Pinpoint the cell where the given text exists, returning its [x, y] midpoint coordinate. 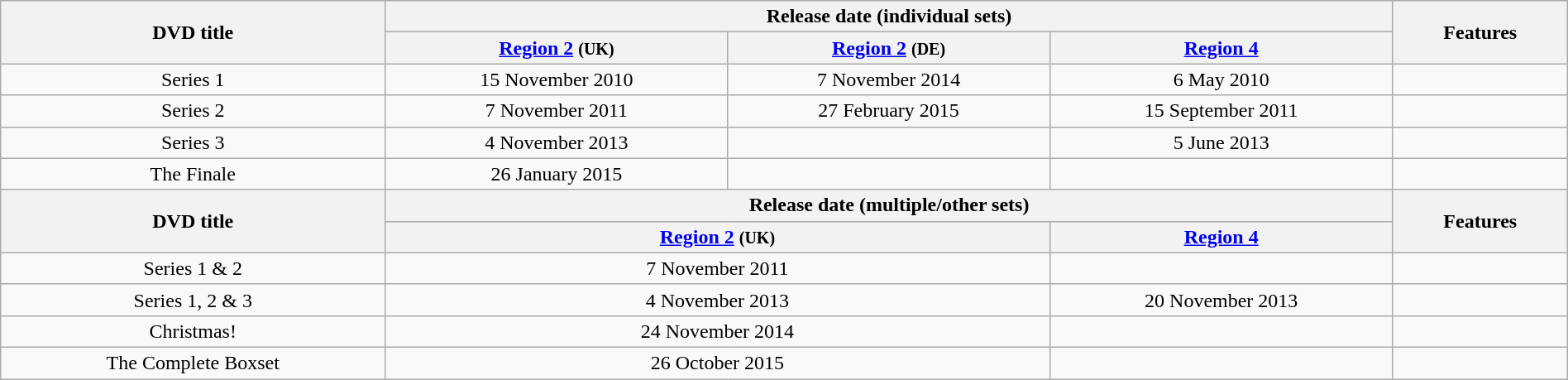
Series 1, 2 & 3 [194, 300]
24 November 2014 [718, 331]
6 May 2010 [1221, 79]
15 November 2010 [557, 79]
Release date (multiple/other sets) [890, 205]
15 September 2011 [1221, 111]
The Finale [194, 174]
7 November 2014 [888, 79]
Series 3 [194, 142]
27 February 2015 [888, 111]
Series 1 [194, 79]
The Complete Boxset [194, 363]
Series 1 & 2 [194, 268]
Region 2 (DE) [888, 48]
Release date (individual sets) [890, 17]
Christmas! [194, 331]
26 January 2015 [557, 174]
5 June 2013 [1221, 142]
20 November 2013 [1221, 300]
26 October 2015 [718, 363]
Series 2 [194, 111]
